For the text-containing cell, return its midpoint in [X, Y] coordinate format. 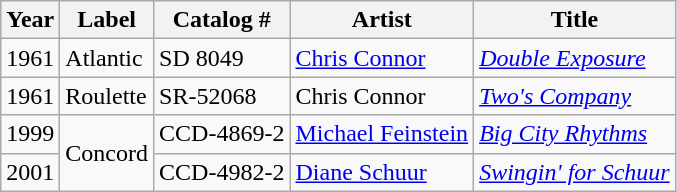
1999 [30, 134]
SD 8049 [222, 58]
Title [575, 20]
Year [30, 20]
Label [107, 20]
2001 [30, 172]
Concord [107, 153]
Diane Schuur [382, 172]
Two's Company [575, 96]
CCD-4982-2 [222, 172]
Swingin' for Schuur [575, 172]
SR-52068 [222, 96]
Big City Rhythms [575, 134]
CCD-4869-2 [222, 134]
Michael Feinstein [382, 134]
Catalog # [222, 20]
Artist [382, 20]
Atlantic [107, 58]
Double Exposure [575, 58]
Roulette [107, 96]
